Locate the cell with the specified text and output its (X, Y) center coordinate. 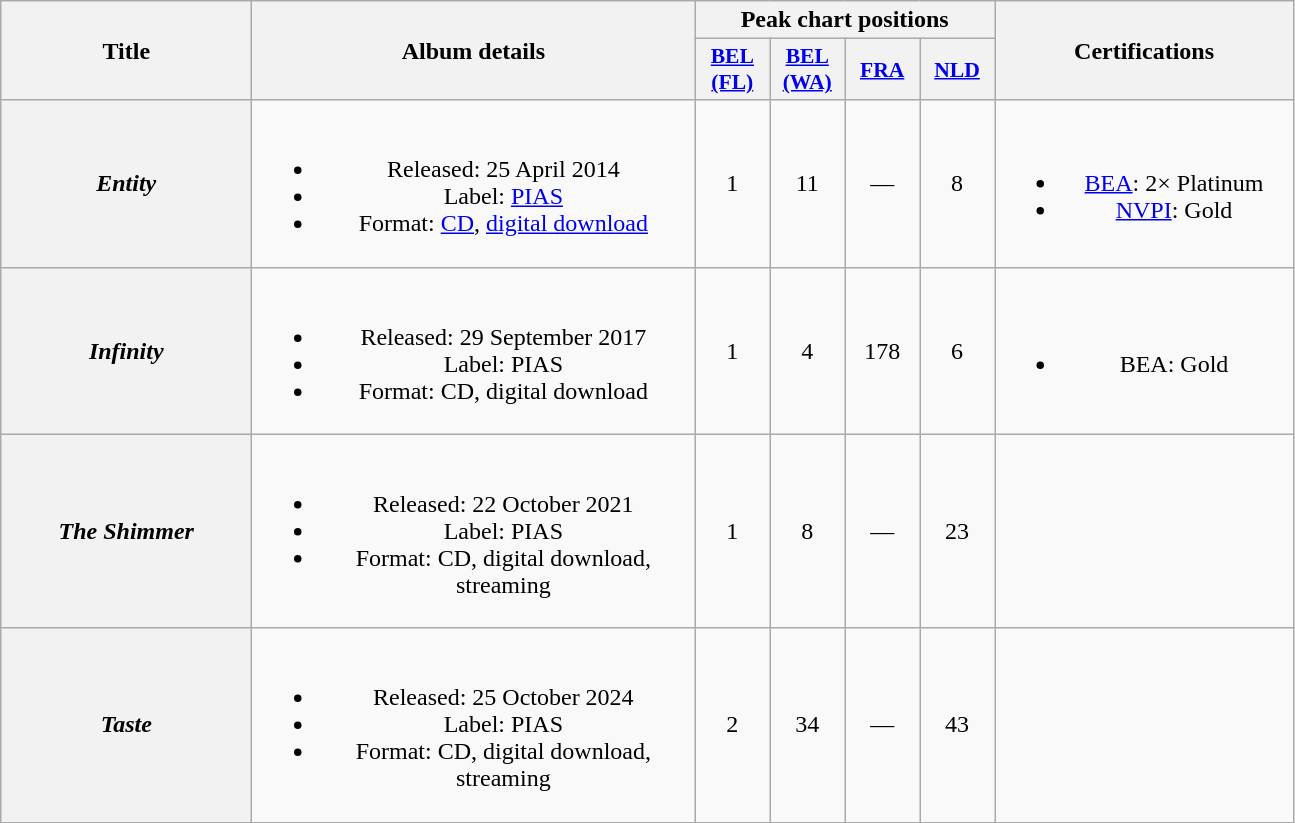
Entity (126, 184)
Released: 22 October 2021Label: PIASFormat: CD, digital download, streaming (474, 531)
Certifications (1144, 50)
Peak chart positions (845, 20)
2 (732, 725)
43 (958, 725)
178 (882, 350)
Title (126, 50)
Released: 29 September 2017Label: PIASFormat: CD, digital download (474, 350)
NLD (958, 70)
BEL(FL) (732, 70)
The Shimmer (126, 531)
Taste (126, 725)
BEL(WA) (808, 70)
Infinity (126, 350)
11 (808, 184)
34 (808, 725)
Album details (474, 50)
Released: 25 April 2014Label: PIASFormat: CD, digital download (474, 184)
6 (958, 350)
BEA: Gold (1144, 350)
FRA (882, 70)
Released: 25 October 2024Label: PIASFormat: CD, digital download, streaming (474, 725)
23 (958, 531)
4 (808, 350)
BEA: 2× PlatinumNVPI: Gold (1144, 184)
